Search for the cell housing the specified text and yield its (X, Y) center coordinate. 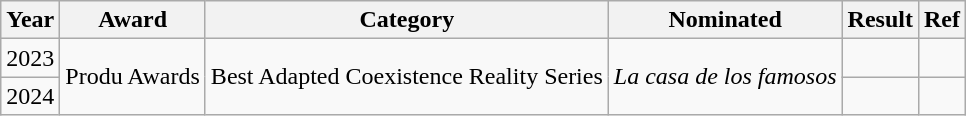
2023 (30, 58)
2024 (30, 96)
Category (406, 20)
Result (880, 20)
Award (133, 20)
Produ Awards (133, 77)
Nominated (725, 20)
La casa de los famosos (725, 77)
Ref (942, 20)
Best Adapted Coexistence Reality Series (406, 77)
Year (30, 20)
